Find where the given text appears and provide that cell's center as (X, Y) coordinate. 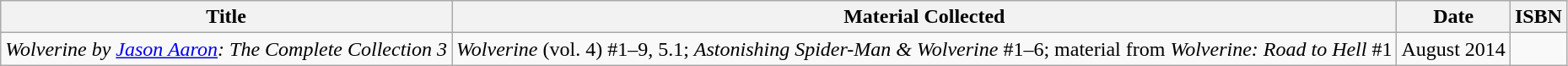
August 2014 (1453, 49)
Wolverine by Jason Aaron: The Complete Collection 3 (226, 49)
Date (1453, 17)
Material Collected (924, 17)
ISBN (1538, 17)
Title (226, 17)
Wolverine (vol. 4) #1–9, 5.1; Astonishing Spider-Man & Wolverine #1–6; material from Wolverine: Road to Hell #1 (924, 49)
